Extract the [x, y] coordinate from the center of the cell holding the provided text.  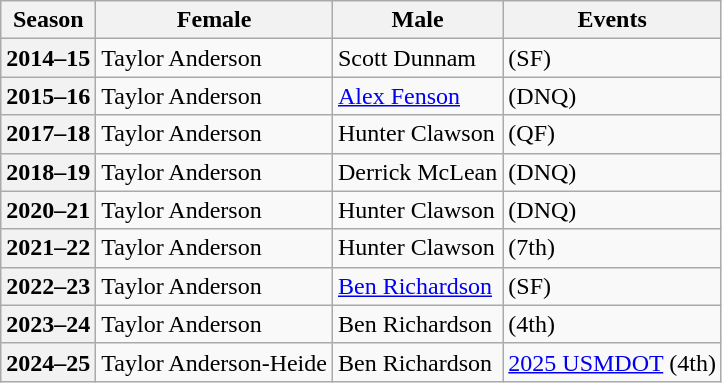
Male [417, 20]
2021–22 [48, 248]
2014–15 [48, 58]
Alex Fenson [417, 96]
Derrick McLean [417, 172]
Season [48, 20]
Taylor Anderson-Heide [214, 362]
2025 USMDOT (4th) [612, 362]
2024–25 [48, 362]
(4th) [612, 324]
2022–23 [48, 286]
Female [214, 20]
2015–16 [48, 96]
(7th) [612, 248]
(QF) [612, 134]
2020–21 [48, 210]
2023–24 [48, 324]
2018–19 [48, 172]
Scott Dunnam [417, 58]
2017–18 [48, 134]
Events [612, 20]
